Output the (x, y) coordinate of the center of the cell containing the given text.  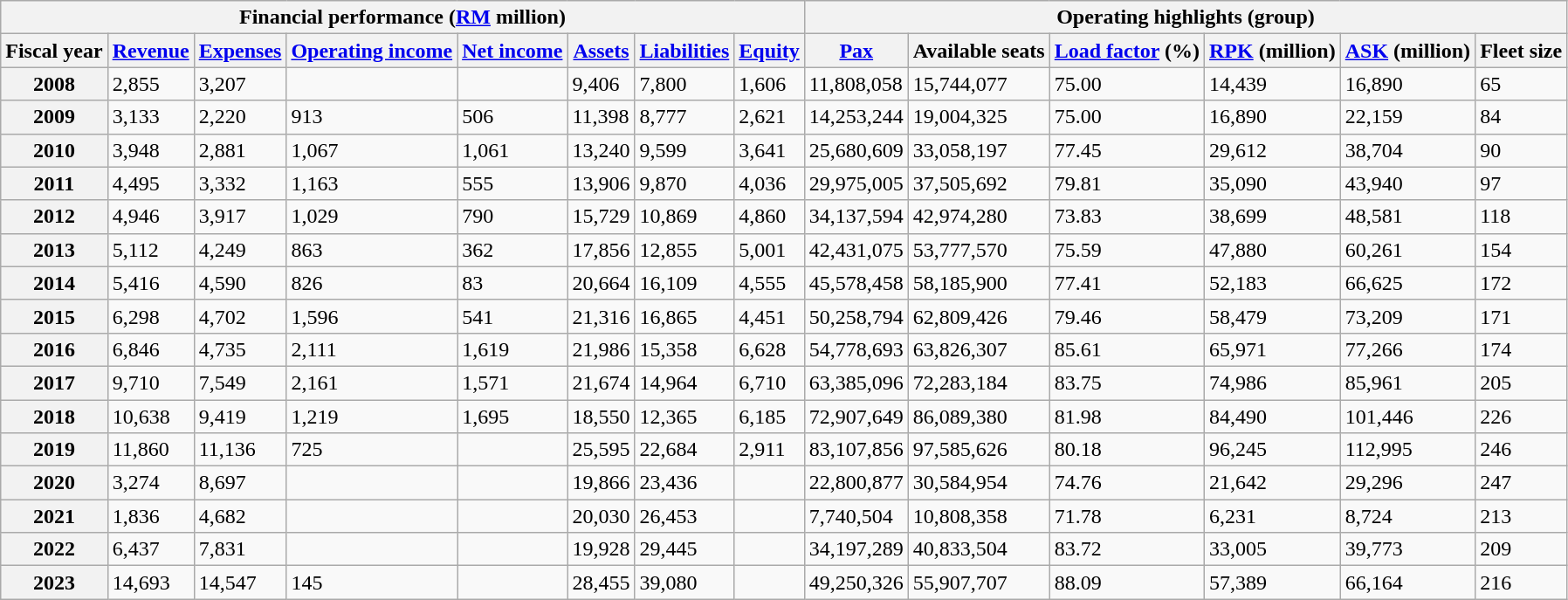
1,619 (512, 349)
3,917 (240, 217)
63,385,096 (856, 383)
19,004,325 (979, 117)
Net income (512, 51)
72,283,184 (979, 383)
2,855 (150, 84)
2017 (54, 383)
1,695 (512, 417)
Load factor (%) (1126, 51)
34,197,289 (856, 549)
47,880 (1272, 250)
1,029 (372, 217)
20,664 (601, 283)
Revenue (150, 51)
2011 (54, 183)
9,710 (150, 383)
172 (1521, 283)
913 (372, 117)
6,628 (769, 349)
112,995 (1407, 450)
2,220 (240, 117)
4,495 (150, 183)
3,133 (150, 117)
90 (1521, 150)
10,869 (684, 217)
11,808,058 (856, 84)
97,585,626 (979, 450)
21,986 (601, 349)
2015 (54, 316)
Liabilities (684, 51)
725 (372, 450)
555 (512, 183)
71.78 (1126, 516)
15,729 (601, 217)
6,437 (150, 549)
2008 (54, 84)
58,185,900 (979, 283)
20,030 (601, 516)
14,439 (1272, 84)
73,209 (1407, 316)
226 (1521, 417)
7,831 (240, 549)
6,231 (1272, 516)
4,451 (769, 316)
Fiscal year (54, 51)
Available seats (979, 51)
362 (512, 250)
5,112 (150, 250)
154 (1521, 250)
2,111 (372, 349)
1,219 (372, 417)
23,436 (684, 483)
29,975,005 (856, 183)
29,296 (1407, 483)
2022 (54, 549)
7,549 (240, 383)
3,274 (150, 483)
118 (1521, 217)
15,358 (684, 349)
101,446 (1407, 417)
30,584,954 (979, 483)
4,735 (240, 349)
2013 (54, 250)
14,964 (684, 383)
5,416 (150, 283)
Pax (856, 51)
15,744,077 (979, 84)
26,453 (684, 516)
Equity (769, 51)
7,740,504 (856, 516)
8,724 (1407, 516)
3,948 (150, 150)
40,833,504 (979, 549)
541 (512, 316)
2020 (54, 483)
38,699 (1272, 217)
58,479 (1272, 316)
826 (372, 283)
1,836 (150, 516)
21,642 (1272, 483)
79.46 (1126, 316)
18,550 (601, 417)
54,778,693 (856, 349)
63,826,307 (979, 349)
2014 (54, 283)
22,159 (1407, 117)
1,606 (769, 84)
60,261 (1407, 250)
14,693 (150, 583)
2021 (54, 516)
1,571 (512, 383)
2,161 (372, 383)
84 (1521, 117)
3,207 (240, 84)
77,266 (1407, 349)
4,036 (769, 183)
Operating highlights (group) (1186, 17)
85.61 (1126, 349)
62,809,426 (979, 316)
Assets (601, 51)
66,625 (1407, 283)
33,005 (1272, 549)
2,621 (769, 117)
2016 (54, 349)
9,419 (240, 417)
145 (372, 583)
13,906 (601, 183)
4,946 (150, 217)
22,800,877 (856, 483)
Operating income (372, 51)
4,682 (240, 516)
55,907,707 (979, 583)
14,547 (240, 583)
83.72 (1126, 549)
2010 (54, 150)
1,163 (372, 183)
247 (1521, 483)
Fleet size (1521, 51)
16,865 (684, 316)
2018 (54, 417)
25,595 (601, 450)
79.81 (1126, 183)
9,870 (684, 183)
45,578,458 (856, 283)
171 (1521, 316)
13,240 (601, 150)
3,332 (240, 183)
17,856 (601, 250)
4,249 (240, 250)
11,136 (240, 450)
74,986 (1272, 383)
4,590 (240, 283)
1,061 (512, 150)
97 (1521, 183)
RPK (million) (1272, 51)
86,089,380 (979, 417)
ASK (million) (1407, 51)
213 (1521, 516)
75.59 (1126, 250)
39,773 (1407, 549)
6,298 (150, 316)
28,455 (601, 583)
21,674 (601, 383)
42,974,280 (979, 217)
2,911 (769, 450)
83.75 (1126, 383)
52,183 (1272, 283)
16,109 (684, 283)
33,058,197 (979, 150)
83,107,856 (856, 450)
216 (1521, 583)
35,090 (1272, 183)
790 (512, 217)
4,860 (769, 217)
8,697 (240, 483)
66,164 (1407, 583)
48,581 (1407, 217)
6,846 (150, 349)
4,555 (769, 283)
88.09 (1126, 583)
2009 (54, 117)
83 (512, 283)
65,971 (1272, 349)
174 (1521, 349)
53,777,570 (979, 250)
246 (1521, 450)
1,067 (372, 150)
74.76 (1126, 483)
21,316 (601, 316)
37,505,692 (979, 183)
12,365 (684, 417)
9,599 (684, 150)
25,680,609 (856, 150)
50,258,794 (856, 316)
2023 (54, 583)
19,866 (601, 483)
863 (372, 250)
3,641 (769, 150)
73.83 (1126, 217)
38,704 (1407, 150)
5,001 (769, 250)
4,702 (240, 316)
209 (1521, 549)
22,684 (684, 450)
205 (1521, 383)
6,710 (769, 383)
12,855 (684, 250)
2012 (54, 217)
80.18 (1126, 450)
96,245 (1272, 450)
39,080 (684, 583)
2019 (54, 450)
506 (512, 117)
77.41 (1126, 283)
8,777 (684, 117)
77.45 (1126, 150)
Financial performance (RM million) (402, 17)
9,406 (601, 84)
14,253,244 (856, 117)
29,612 (1272, 150)
49,250,326 (856, 583)
42,431,075 (856, 250)
29,445 (684, 549)
11,860 (150, 450)
65 (1521, 84)
81.98 (1126, 417)
85,961 (1407, 383)
6,185 (769, 417)
Expenses (240, 51)
7,800 (684, 84)
2,881 (240, 150)
10,638 (150, 417)
1,596 (372, 316)
57,389 (1272, 583)
72,907,649 (856, 417)
11,398 (601, 117)
19,928 (601, 549)
84,490 (1272, 417)
34,137,594 (856, 217)
43,940 (1407, 183)
10,808,358 (979, 516)
